Return the (X, Y) coordinate for the center point of the cell that contains the specified text.  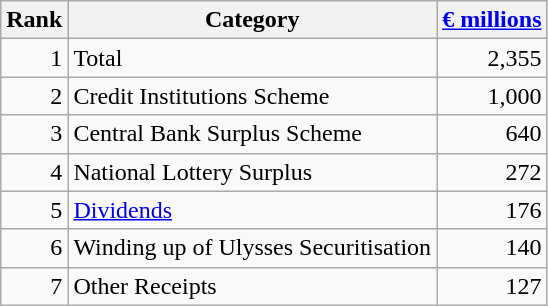
National Lottery Surplus (252, 172)
5 (34, 210)
Rank (34, 20)
6 (34, 248)
1 (34, 58)
3 (34, 134)
Credit Institutions Scheme (252, 96)
176 (492, 210)
127 (492, 286)
Category (252, 20)
140 (492, 248)
2 (34, 96)
272 (492, 172)
4 (34, 172)
640 (492, 134)
7 (34, 286)
Total (252, 58)
Dividends (252, 210)
€ millions (492, 20)
Other Receipts (252, 286)
Winding up of Ulysses Securitisation (252, 248)
2,355 (492, 58)
Central Bank Surplus Scheme (252, 134)
1,000 (492, 96)
